Return the (x, y) coordinate for the center point of the cell that contains the specified text.  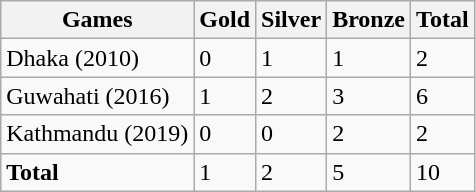
Bronze (369, 20)
Games (98, 20)
Guwahati (2016) (98, 96)
5 (369, 172)
Gold (225, 20)
Kathmandu (2019) (98, 134)
Dhaka (2010) (98, 58)
3 (369, 96)
Silver (292, 20)
10 (443, 172)
6 (443, 96)
